Extract the [X, Y] coordinate from the center of the cell holding the provided text.  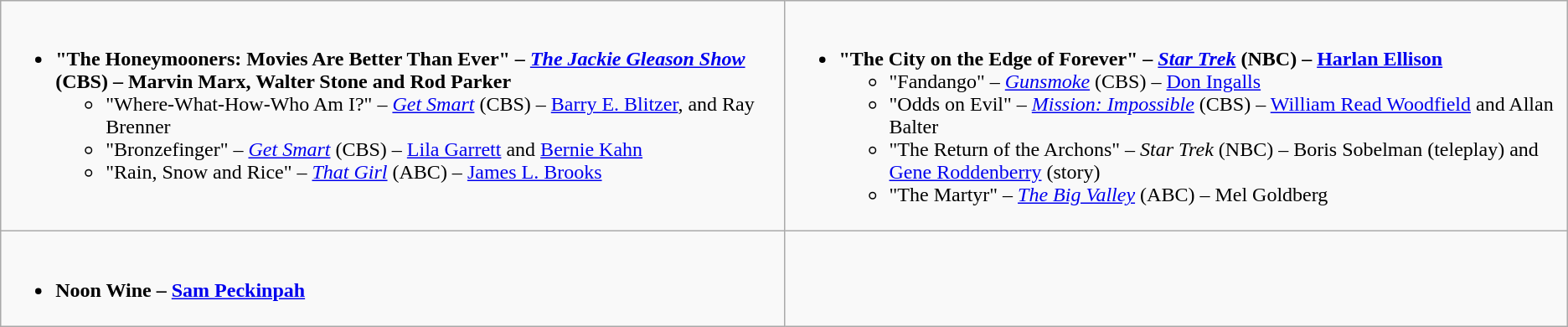
Noon Wine – Sam Peckinpah [392, 278]
